Locate the cell with the specified text and output its (x, y) center coordinate. 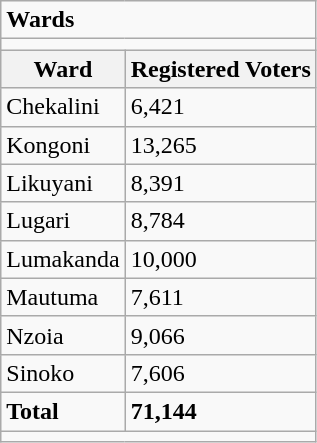
Lugari (63, 221)
Total (63, 411)
71,144 (220, 411)
Registered Voters (220, 69)
Mautuma (63, 297)
7,606 (220, 373)
6,421 (220, 107)
13,265 (220, 145)
Lumakanda (63, 259)
Sinoko (63, 373)
Chekalini (63, 107)
7,611 (220, 297)
10,000 (220, 259)
Ward (63, 69)
9,066 (220, 335)
Wards (159, 20)
Kongoni (63, 145)
Nzoia (63, 335)
8,784 (220, 221)
Likuyani (63, 183)
8,391 (220, 183)
